Capture the cell that displays the provided text and extract its (x, y) central coordinate. 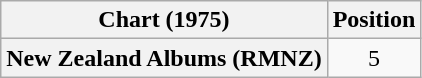
5 (374, 58)
New Zealand Albums (RMNZ) (164, 58)
Position (374, 20)
Chart (1975) (164, 20)
